Search for the cell housing the specified text and yield its [x, y] center coordinate. 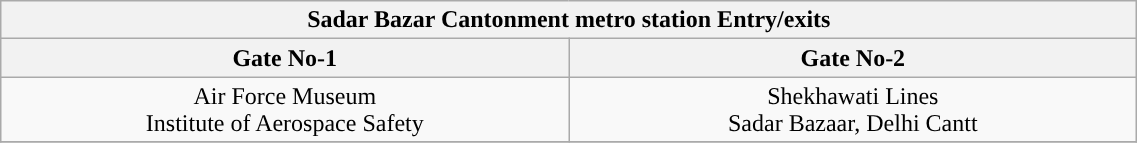
Air Force MuseumInstitute of Aerospace Safety [285, 110]
Shekhawati LinesSadar Bazaar, Delhi Cantt [853, 110]
Sadar Bazar Cantonment metro station Entry/exits [569, 20]
Gate No-2 [853, 58]
Gate No-1 [285, 58]
